Output the (X, Y) coordinate of the center of the cell containing the given text.  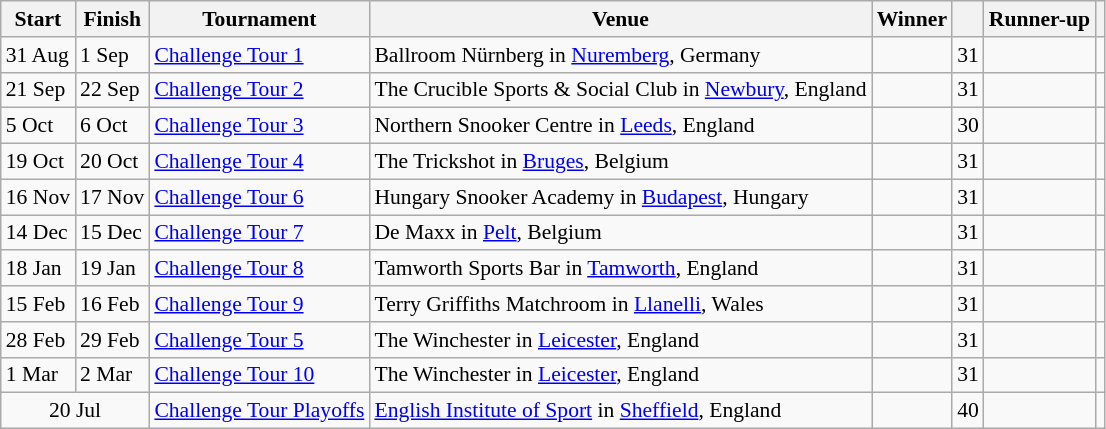
1 Sep (112, 55)
Challenge Tour 1 (259, 55)
Challenge Tour 2 (259, 90)
19 Oct (38, 162)
Venue (620, 19)
6 Oct (112, 126)
17 Nov (112, 197)
40 (968, 411)
The Crucible Sports & Social Club in Newbury, England (620, 90)
2 Mar (112, 375)
Tamworth Sports Bar in Tamworth, England (620, 269)
Challenge Tour 4 (259, 162)
Challenge Tour 10 (259, 375)
Challenge Tour 9 (259, 304)
31 Aug (38, 55)
Challenge Tour 3 (259, 126)
19 Jan (112, 269)
Tournament (259, 19)
Challenge Tour 7 (259, 233)
Northern Snooker Centre in Leeds, England (620, 126)
20 Jul (76, 411)
Challenge Tour Playoffs (259, 411)
15 Feb (38, 304)
English Institute of Sport in Sheffield, England (620, 411)
Winner (912, 19)
15 Dec (112, 233)
Runner-up (1040, 19)
22 Sep (112, 90)
1 Mar (38, 375)
28 Feb (38, 340)
Hungary Snooker Academy in Budapest, Hungary (620, 197)
16 Nov (38, 197)
5 Oct (38, 126)
14 Dec (38, 233)
21 Sep (38, 90)
Start (38, 19)
Challenge Tour 6 (259, 197)
16 Feb (112, 304)
Challenge Tour 8 (259, 269)
Ballroom Nürnberg in Nuremberg, Germany (620, 55)
30 (968, 126)
29 Feb (112, 340)
Challenge Tour 5 (259, 340)
De Maxx in Pelt, Belgium (620, 233)
Terry Griffiths Matchroom in Llanelli, Wales (620, 304)
18 Jan (38, 269)
Finish (112, 19)
20 Oct (112, 162)
The Trickshot in Bruges, Belgium (620, 162)
